Output the [x, y] coordinate of the center of the cell containing the given text.  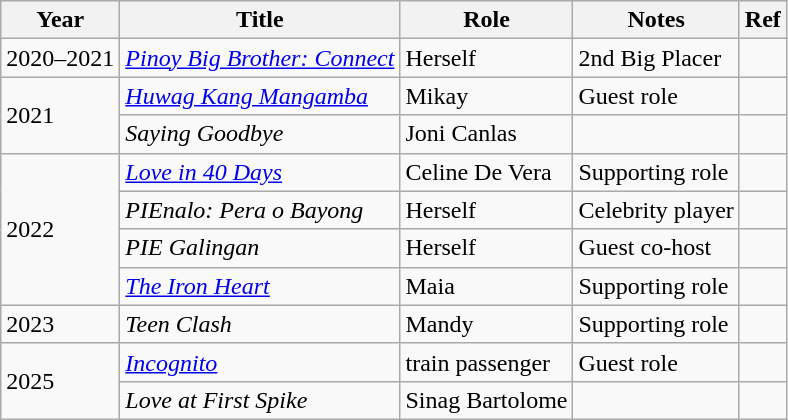
Guest co-host [656, 248]
2025 [60, 381]
Saying Goodbye [260, 134]
Role [486, 20]
Love at First Spike [260, 400]
Year [60, 20]
Mikay [486, 96]
PIE Galingan [260, 248]
Ref [762, 20]
Teen Clash [260, 324]
Maia [486, 286]
Incognito [260, 362]
2021 [60, 115]
PIEnalo: Pera o Bayong [260, 210]
2nd Big Placer [656, 58]
The Iron Heart [260, 286]
2022 [60, 229]
Joni Canlas [486, 134]
train passenger [486, 362]
Love in 40 Days [260, 172]
2023 [60, 324]
Title [260, 20]
Celine De Vera [486, 172]
Mandy [486, 324]
Notes [656, 20]
Huwag Kang Mangamba [260, 96]
Celebrity player [656, 210]
Sinag Bartolome [486, 400]
Pinoy Big Brother: Connect [260, 58]
2020–2021 [60, 58]
